For the text-containing cell, return its midpoint in [X, Y] coordinate format. 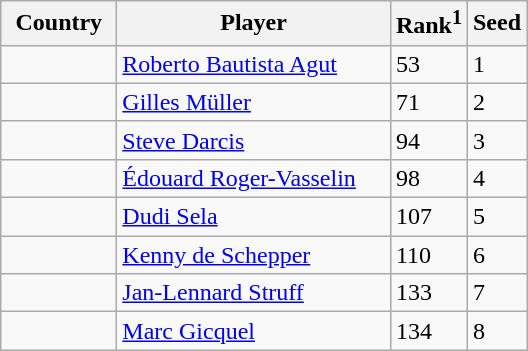
3 [496, 140]
Steve Darcis [254, 140]
7 [496, 293]
107 [428, 217]
Kenny de Schepper [254, 255]
Jan-Lennard Struff [254, 293]
6 [496, 255]
Rank1 [428, 24]
Player [254, 24]
Seed [496, 24]
Dudi Sela [254, 217]
98 [428, 178]
94 [428, 140]
4 [496, 178]
5 [496, 217]
110 [428, 255]
134 [428, 331]
71 [428, 102]
Roberto Bautista Agut [254, 64]
Marc Gicquel [254, 331]
Édouard Roger-Vasselin [254, 178]
Gilles Müller [254, 102]
2 [496, 102]
1 [496, 64]
8 [496, 331]
Country [59, 24]
53 [428, 64]
133 [428, 293]
